Output the [x, y] coordinate of the center of the cell containing the given text.  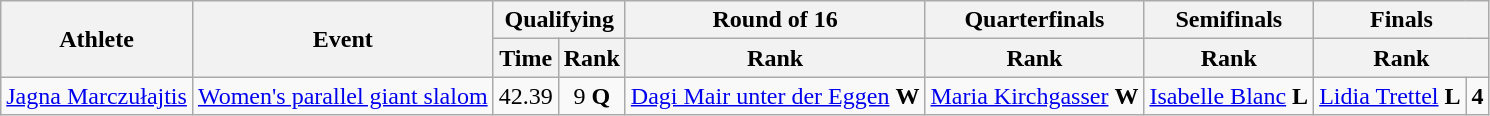
Finals [1402, 20]
Women's parallel giant slalom [342, 96]
Lidia Trettel L [1390, 96]
42.39 [526, 96]
Time [526, 58]
4 [1478, 96]
Quarterfinals [1034, 20]
9 Q [592, 96]
Semifinals [1229, 20]
Jagna Marczułajtis [97, 96]
Dagi Mair unter der Eggen W [775, 96]
Athlete [97, 39]
Isabelle Blanc L [1229, 96]
Event [342, 39]
Maria Kirchgasser W [1034, 96]
Qualifying [559, 20]
Round of 16 [775, 20]
